Output the (X, Y) coordinate of the center of the cell containing the given text.  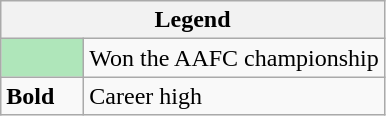
Legend (193, 20)
Won the AAFC championship (234, 58)
Career high (234, 96)
Bold (42, 96)
